Capture the cell that displays the provided text and extract its (X, Y) central coordinate. 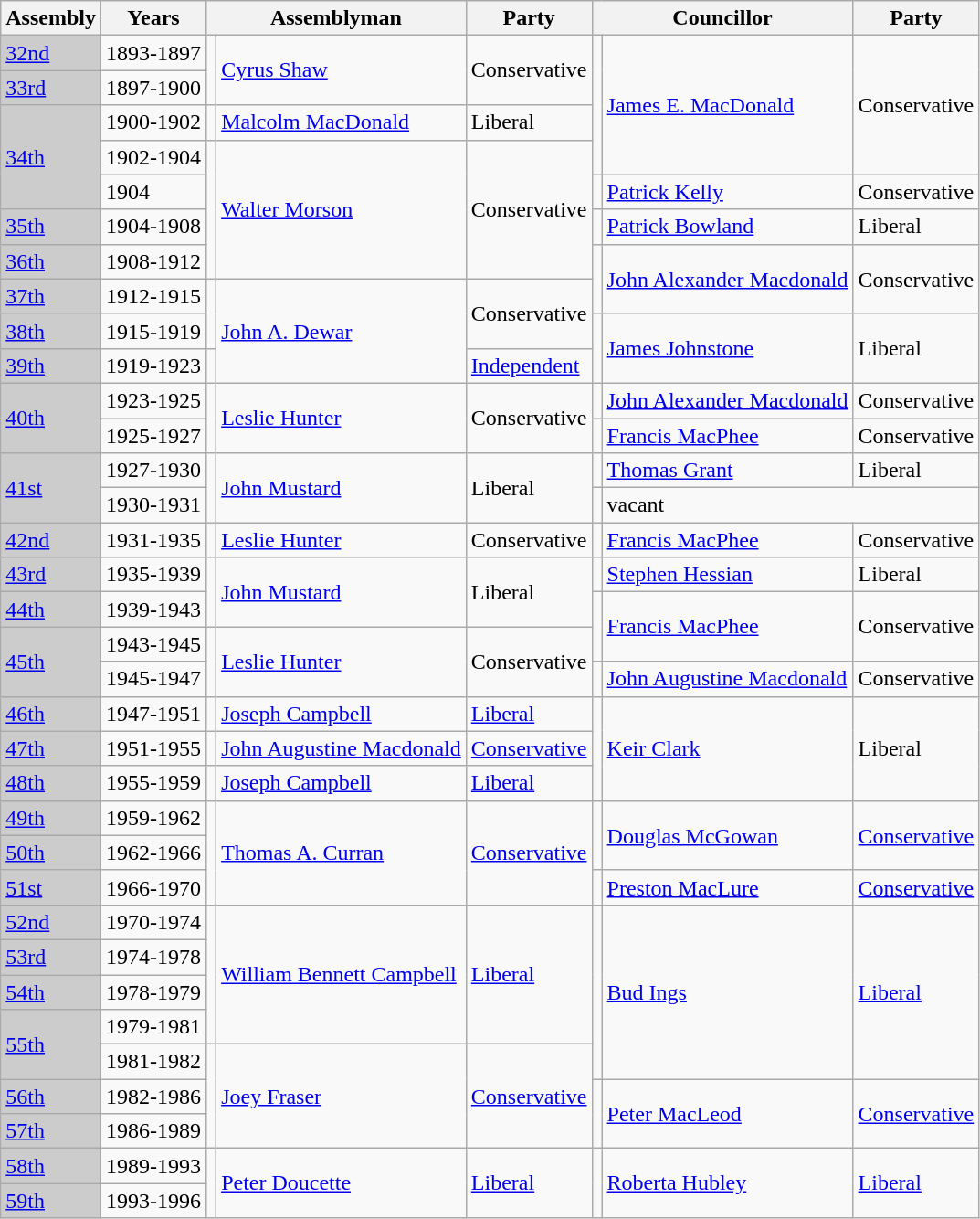
Assembly (51, 18)
43rd (51, 575)
James Johnstone (727, 348)
1993-1996 (153, 1201)
Patrick Bowland (727, 227)
35th (51, 227)
1945-1947 (153, 679)
41st (51, 488)
45th (51, 662)
1970-1974 (153, 922)
1908-1912 (153, 261)
1904-1908 (153, 227)
46th (51, 714)
1919-1923 (153, 366)
1931-1935 (153, 540)
Stephen Hessian (727, 575)
1947-1951 (153, 714)
Assemblyman (336, 18)
49th (51, 818)
James E. MacDonald (727, 105)
1923-1925 (153, 400)
Thomas A. Curran (342, 853)
Douglas McGowan (727, 835)
Patrick Kelly (727, 192)
1915-1919 (153, 331)
1902-1904 (153, 157)
1978-1979 (153, 991)
56th (51, 1097)
Keir Clark (727, 748)
50th (51, 853)
57th (51, 1131)
1939-1943 (153, 609)
Peter MacLeod (727, 1114)
1904 (153, 192)
38th (51, 331)
Peter Doucette (342, 1183)
Walter Morson (342, 209)
1900-1902 (153, 122)
54th (51, 991)
Bud Ings (727, 991)
1897-1900 (153, 88)
1927-1930 (153, 471)
44th (51, 609)
1959-1962 (153, 818)
vacant (791, 505)
1955-1959 (153, 783)
1943-1945 (153, 644)
1974-1978 (153, 957)
1979-1981 (153, 1027)
1966-1970 (153, 887)
36th (51, 261)
47th (51, 748)
58th (51, 1166)
1982-1986 (153, 1097)
59th (51, 1201)
1951-1955 (153, 748)
John A. Dewar (342, 331)
1989-1993 (153, 1166)
Independent (529, 366)
48th (51, 783)
1912-1915 (153, 296)
Cyrus Shaw (342, 70)
Malcolm MacDonald (342, 122)
1986-1989 (153, 1131)
55th (51, 1044)
32nd (51, 53)
Preston MacLure (727, 887)
Councillor (722, 18)
39th (51, 366)
1925-1927 (153, 436)
33rd (51, 88)
Joey Fraser (342, 1097)
Roberta Hubley (727, 1183)
51st (51, 887)
William Bennett Campbell (342, 974)
53rd (51, 957)
1962-1966 (153, 853)
42nd (51, 540)
34th (51, 157)
1930-1931 (153, 505)
1981-1982 (153, 1062)
40th (51, 418)
52nd (51, 922)
37th (51, 296)
1935-1939 (153, 575)
1893-1897 (153, 53)
Years (153, 18)
Thomas Grant (727, 471)
